Return the (X, Y) coordinate for the center point of the cell that contains the specified text.  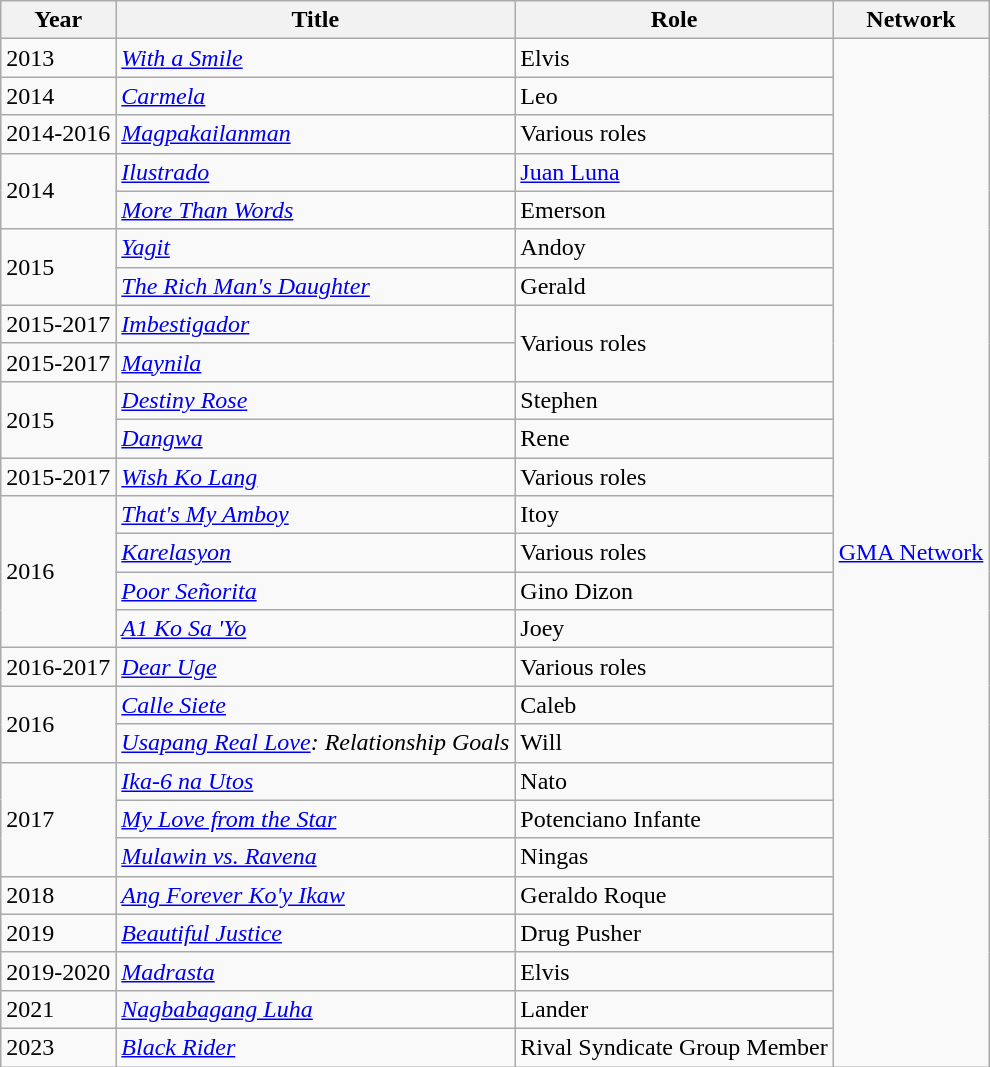
Ika-6 na Utos (316, 781)
2021 (58, 1009)
Gino Dizon (674, 591)
Andoy (674, 248)
A1 Ko Sa 'Yo (316, 629)
Black Rider (316, 1047)
Itoy (674, 515)
Beautiful Justice (316, 933)
Geraldo Roque (674, 895)
2019-2020 (58, 971)
Lander (674, 1009)
2019 (58, 933)
Juan Luna (674, 172)
Year (58, 20)
Poor Señorita (316, 591)
Ningas (674, 857)
Dear Uge (316, 667)
Wish Ko Lang (316, 477)
Will (674, 743)
Karelasyon (316, 553)
Drug Pusher (674, 933)
Caleb (674, 705)
The Rich Man's Daughter (316, 286)
That's My Amboy (316, 515)
Imbestigador (316, 324)
Rene (674, 438)
Leo (674, 96)
2017 (58, 819)
Network (911, 20)
Mulawin vs. Ravena (316, 857)
2016-2017 (58, 667)
Rival Syndicate Group Member (674, 1047)
Dangwa (316, 438)
GMA Network (911, 553)
2023 (58, 1047)
Title (316, 20)
Stephen (674, 400)
Potenciano Infante (674, 819)
Usapang Real Love: Relationship Goals (316, 743)
With a Smile (316, 58)
Maynila (316, 362)
Carmela (316, 96)
Calle Siete (316, 705)
2014-2016 (58, 134)
Yagit (316, 248)
Madrasta (316, 971)
Ilustrado (316, 172)
Magpakailanman (316, 134)
My Love from the Star (316, 819)
Ang Forever Ko'y Ikaw (316, 895)
Gerald (674, 286)
2018 (58, 895)
Joey (674, 629)
Nagbabagang Luha (316, 1009)
Emerson (674, 210)
Nato (674, 781)
2013 (58, 58)
Destiny Rose (316, 400)
Role (674, 20)
More Than Words (316, 210)
